Return [x, y] of the center of cell containing provided text 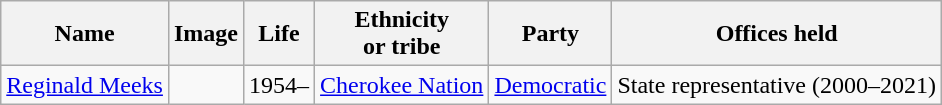
1954– [278, 85]
State representative (2000–2021) [777, 85]
Life [278, 34]
Party [550, 34]
Image [206, 34]
Democratic [550, 85]
Ethnicityor tribe [402, 34]
Reginald Meeks [85, 85]
Offices held [777, 34]
Cherokee Nation [402, 85]
Name [85, 34]
